Pinpoint the cell where the given text exists, returning its (x, y) midpoint coordinate. 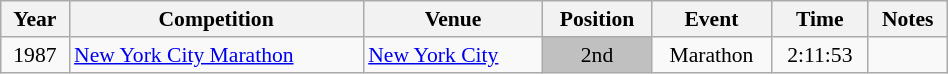
Competition (216, 19)
2:11:53 (820, 55)
Time (820, 19)
Year (35, 19)
Notes (908, 19)
1987 (35, 55)
Event (711, 19)
New York City Marathon (216, 55)
Venue (453, 19)
2nd (597, 55)
Marathon (711, 55)
Position (597, 19)
New York City (453, 55)
